Capture the cell that displays the provided text and extract its [x, y] central coordinate. 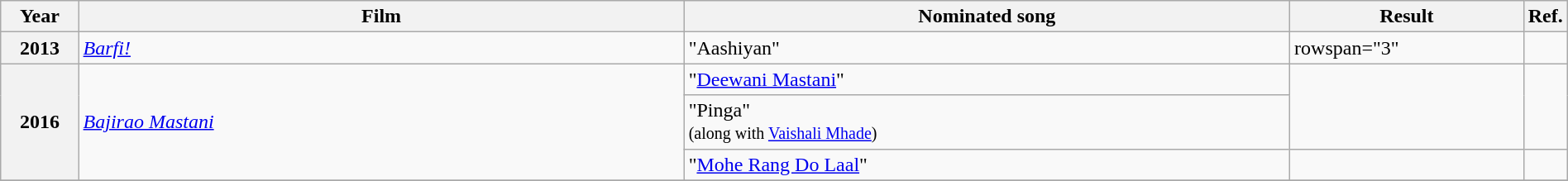
"Pinga"(along with Vaishali Mhade) [987, 122]
rowspan="3" [1408, 48]
Year [40, 17]
Film [381, 17]
"Mohe Rang Do Laal" [987, 164]
Ref. [1545, 17]
Barfi! [381, 48]
Bajirao Mastani [381, 122]
"Deewani Mastani" [987, 79]
Nominated song [987, 17]
2016 [40, 122]
"Aashiyan" [987, 48]
Result [1408, 17]
2013 [40, 48]
